Extract the (X, Y) coordinate from the center of the cell holding the provided text.  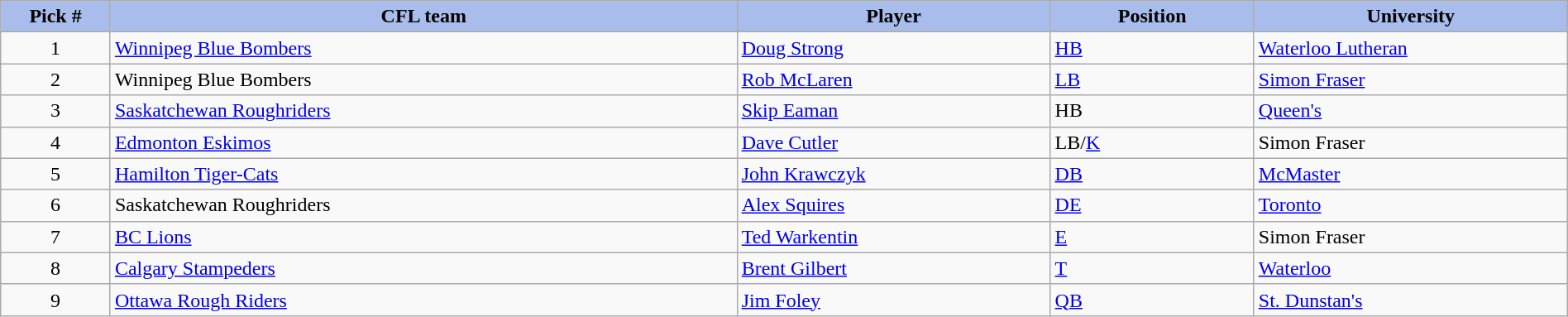
T (1152, 268)
CFL team (423, 17)
E (1152, 237)
DB (1152, 174)
5 (56, 174)
St. Dunstan's (1411, 300)
Jim Foley (893, 300)
LB (1152, 79)
Position (1152, 17)
Alex Squires (893, 205)
Ottawa Rough Riders (423, 300)
Waterloo (1411, 268)
McMaster (1411, 174)
Skip Eaman (893, 111)
3 (56, 111)
Doug Strong (893, 48)
Dave Cutler (893, 142)
LB/K (1152, 142)
Ted Warkentin (893, 237)
9 (56, 300)
2 (56, 79)
8 (56, 268)
4 (56, 142)
Hamilton Tiger-Cats (423, 174)
Brent Gilbert (893, 268)
DE (1152, 205)
Pick # (56, 17)
John Krawczyk (893, 174)
Player (893, 17)
Calgary Stampeders (423, 268)
1 (56, 48)
Edmonton Eskimos (423, 142)
Queen's (1411, 111)
Toronto (1411, 205)
7 (56, 237)
Rob McLaren (893, 79)
BC Lions (423, 237)
University (1411, 17)
QB (1152, 300)
6 (56, 205)
Waterloo Lutheran (1411, 48)
